Return the [x, y] coordinate for the center point of the cell that contains the specified text.  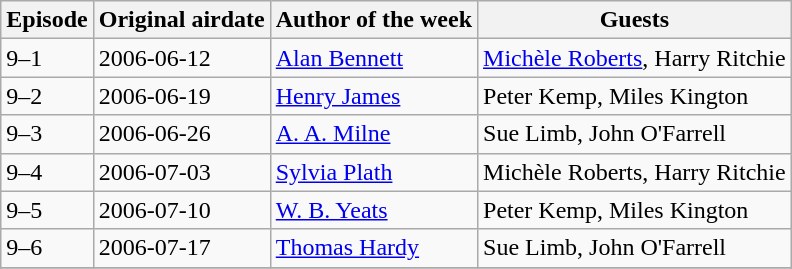
9–2 [47, 96]
Sylvia Plath [374, 172]
A. A. Milne [374, 134]
W. B. Yeats [374, 210]
Thomas Hardy [374, 248]
Original airdate [182, 20]
2006-06-12 [182, 58]
9–3 [47, 134]
Episode [47, 20]
9–6 [47, 248]
2006-07-17 [182, 248]
2006-07-03 [182, 172]
2006-06-19 [182, 96]
2006-06-26 [182, 134]
Henry James [374, 96]
9–5 [47, 210]
Guests [635, 20]
9–1 [47, 58]
2006-07-10 [182, 210]
Alan Bennett [374, 58]
9–4 [47, 172]
Author of the week [374, 20]
